For the text-containing cell, return its midpoint in (x, y) coordinate format. 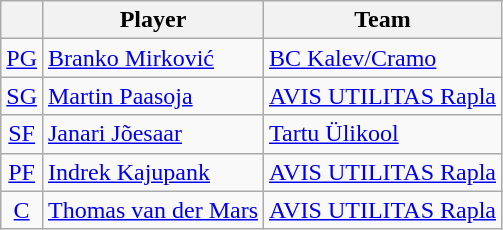
Janari Jõesaar (152, 134)
Tartu Ülikool (383, 134)
Martin Paasoja (152, 96)
Branko Mirković (152, 58)
Player (152, 20)
Indrek Kajupank (152, 172)
Team (383, 20)
PG (22, 58)
C (22, 210)
SG (22, 96)
Thomas van der Mars (152, 210)
BC Kalev/Cramo (383, 58)
SF (22, 134)
PF (22, 172)
